Determine the (x, y) coordinate at the center of the cell enclosing the given text.  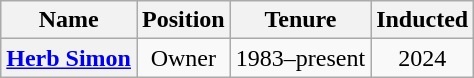
Herb Simon (69, 58)
Inducted (422, 20)
Position (183, 20)
1983–present (300, 58)
Owner (183, 58)
2024 (422, 58)
Name (69, 20)
Tenure (300, 20)
